Extract the (X, Y) coordinate from the center of the cell holding the provided text.  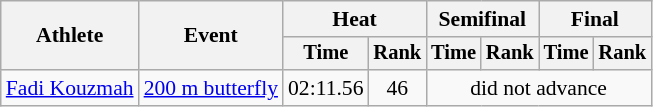
Athlete (70, 36)
200 m butterfly (211, 88)
46 (397, 88)
did not advance (538, 88)
Final (595, 19)
Fadi Kouzmah (70, 88)
Semifinal (482, 19)
02:11.56 (326, 88)
Event (211, 36)
Heat (354, 19)
